Return (X, Y) of the center of cell containing provided text 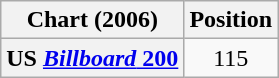
115 (231, 58)
Position (231, 20)
US Billboard 200 (92, 58)
Chart (2006) (92, 20)
